Identify which cell holds the provided text, then report its (X, Y) central coordinate. 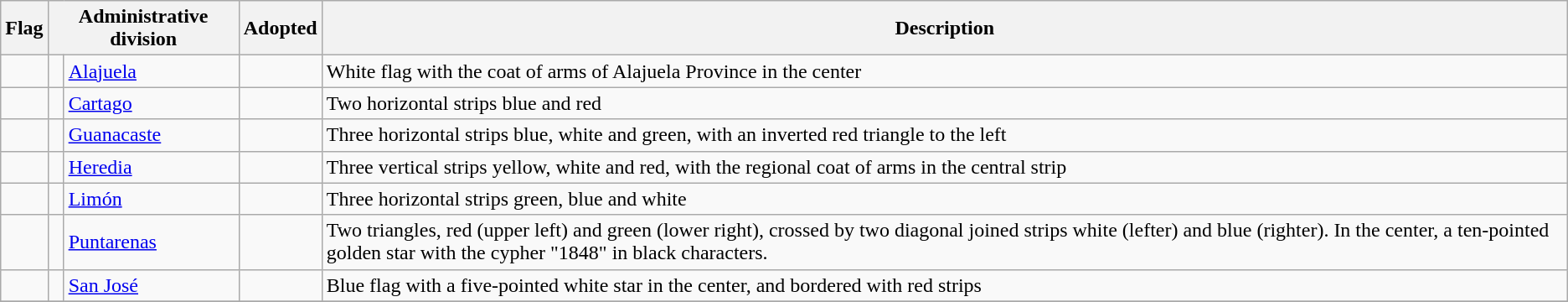
Alajuela (151, 71)
Description (945, 29)
Administrative division (143, 29)
Adopted (280, 29)
Flag (24, 29)
Blue flag with a five-pointed white star in the center, and bordered with red strips (945, 285)
Puntarenas (151, 242)
San José (151, 285)
Limón (151, 199)
Three horizontal strips green, blue and white (945, 199)
White flag with the coat of arms of Alajuela Province in the center (945, 71)
Heredia (151, 167)
Three horizontal strips blue, white and green, with an inverted red triangle to the left (945, 135)
Two horizontal strips blue and red (945, 103)
Cartago (151, 103)
Three vertical strips yellow, white and red, with the regional coat of arms in the central strip (945, 167)
Guanacaste (151, 135)
